Scan for the cell matching the given text and deliver its [x, y] coordinate at center. 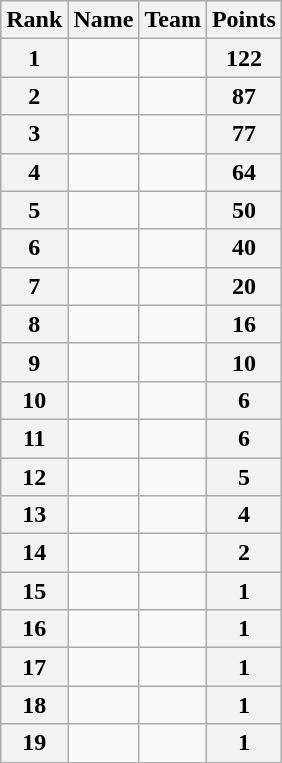
122 [244, 58]
Team [173, 20]
77 [244, 134]
9 [34, 362]
Name [104, 20]
15 [34, 591]
11 [34, 438]
18 [34, 705]
13 [34, 515]
8 [34, 324]
3 [34, 134]
17 [34, 667]
7 [34, 286]
19 [34, 743]
Rank [34, 20]
20 [244, 286]
12 [34, 477]
40 [244, 248]
Points [244, 20]
14 [34, 553]
87 [244, 96]
64 [244, 172]
50 [244, 210]
